Identify which cell holds the provided text, then report its (x, y) central coordinate. 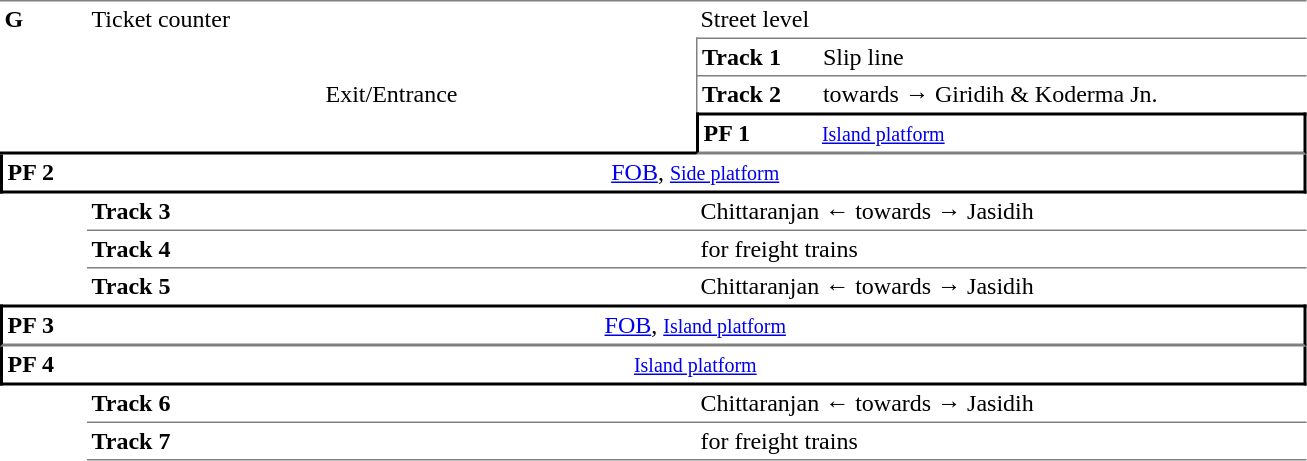
PF 4 (44, 366)
Ticket counter (392, 19)
Track 3 (392, 213)
G (44, 77)
Street level (1001, 19)
PF 2 (44, 174)
FOB, Side platform (697, 174)
Island platform (697, 366)
FOB, Island platform (697, 325)
PF 1 Island platform (1001, 133)
Track 6 (392, 405)
Track 4 (392, 250)
Track 5 (392, 286)
Track 7 (392, 442)
Track 2 towards → Giridih & Koderma Jn. (1001, 94)
PF 3 (44, 325)
Track 1 Slip line (1001, 57)
Exit/Entrance (392, 96)
